Scan for the cell matching the given text and deliver its (x, y) coordinate at center. 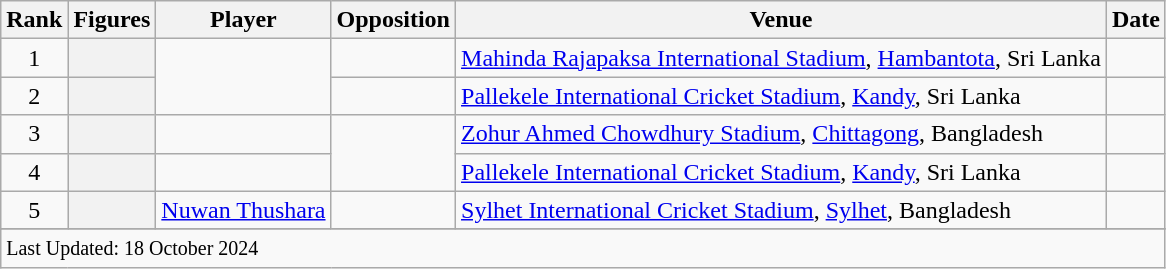
Mahinda Rajapaksa International Stadium, Hambantota, Sri Lanka (782, 58)
Date (1136, 20)
5 (34, 210)
Venue (782, 20)
1 (34, 58)
3 (34, 134)
Zohur Ahmed Chowdhury Stadium, Chittagong, Bangladesh (782, 134)
Opposition (393, 20)
2 (34, 96)
Figures (112, 20)
Last Updated: 18 October 2024 (584, 248)
Nuwan Thushara (244, 210)
Sylhet International Cricket Stadium, Sylhet, Bangladesh (782, 210)
Rank (34, 20)
Player (244, 20)
4 (34, 172)
